Return the (X, Y) coordinate for the center point of the cell that contains the specified text.  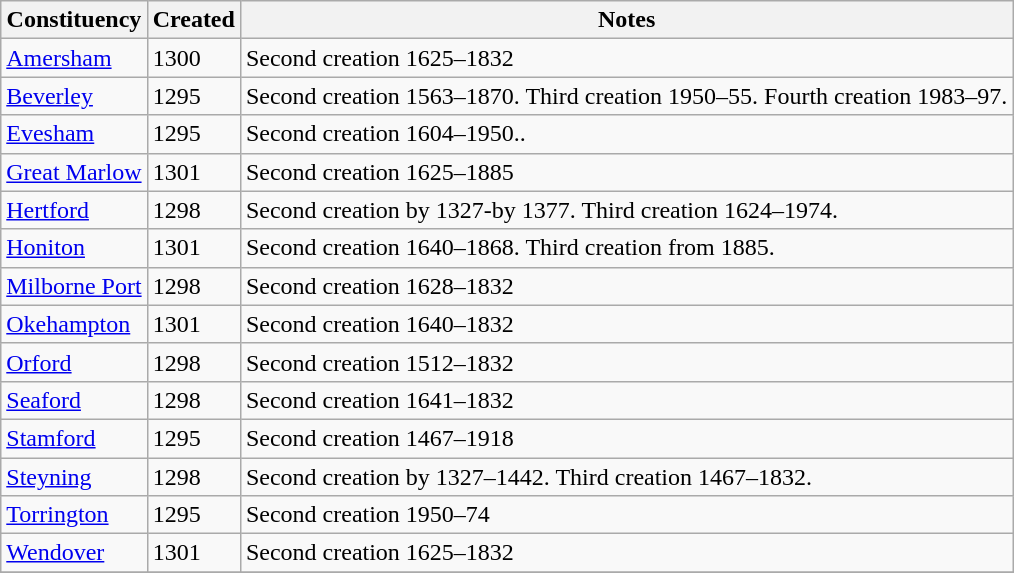
Constituency (74, 20)
Notes (626, 20)
Wendover (74, 553)
Beverley (74, 96)
Second creation 1563–1870. Third creation 1950–55. Fourth creation 1983–97. (626, 96)
Stamford (74, 438)
Hertford (74, 210)
Second creation 1640–1868. Third creation from 1885. (626, 248)
Seaford (74, 400)
Steyning (74, 477)
Second creation 1641–1832 (626, 400)
Great Marlow (74, 172)
Second creation 1512–1832 (626, 362)
Second creation by 1327-by 1377. Third creation 1624–1974. (626, 210)
Milborne Port (74, 286)
Created (194, 20)
Amersham (74, 58)
Honiton (74, 248)
Okehampton (74, 324)
1300 (194, 58)
Second creation 1628–1832 (626, 286)
Second creation by 1327–1442. Third creation 1467–1832. (626, 477)
Second creation 1467–1918 (626, 438)
Torrington (74, 515)
Evesham (74, 134)
Second creation 1604–1950.. (626, 134)
Orford (74, 362)
Second creation 1950–74 (626, 515)
Second creation 1640–1832 (626, 324)
Second creation 1625–1885 (626, 172)
